Pinpoint the cell where the given text exists, returning its [X, Y] midpoint coordinate. 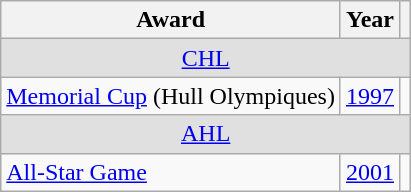
AHL [206, 134]
1997 [370, 96]
2001 [370, 172]
Memorial Cup (Hull Olympiques) [171, 96]
All-Star Game [171, 172]
Year [370, 20]
CHL [206, 58]
Award [171, 20]
